Capture the cell that displays the provided text and extract its (X, Y) central coordinate. 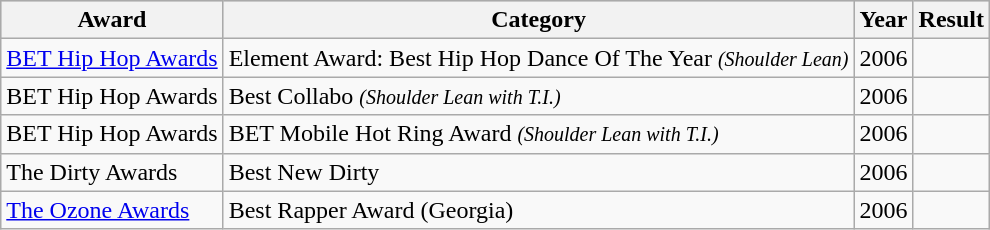
Category (538, 20)
The Dirty Awards (112, 172)
Element Award: Best Hip Hop Dance Of The Year (Shoulder Lean) (538, 58)
Best New Dirty (538, 172)
Best Collabo (Shoulder Lean with T.I.) (538, 96)
The Ozone Awards (112, 210)
Award (112, 20)
BET Mobile Hot Ring Award (Shoulder Lean with T.I.) (538, 134)
Result (951, 20)
Best Rapper Award (Georgia) (538, 210)
Year (884, 20)
